Capture the cell that displays the provided text and extract its (x, y) central coordinate. 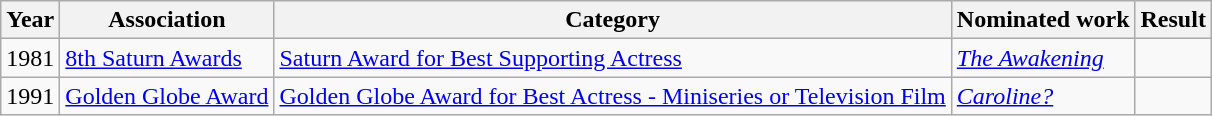
Saturn Award for Best Supporting Actress (612, 58)
Year (30, 20)
1981 (30, 58)
Golden Globe Award (167, 96)
Nominated work (1043, 20)
Result (1173, 20)
Association (167, 20)
Caroline? (1043, 96)
8th Saturn Awards (167, 58)
The Awakening (1043, 58)
Golden Globe Award for Best Actress - Miniseries or Television Film (612, 96)
1991 (30, 96)
Category (612, 20)
